Find where the given text appears and provide that cell's center as (X, Y) coordinate. 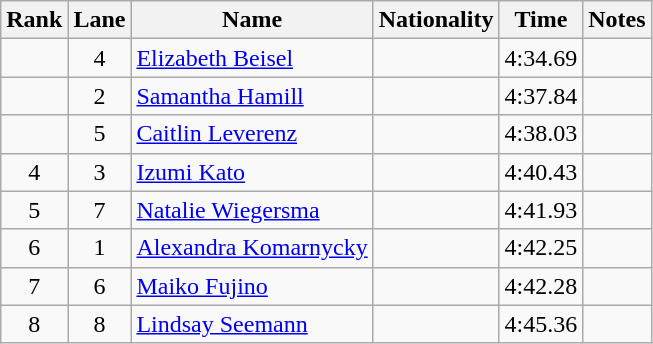
Izumi Kato (252, 172)
Caitlin Leverenz (252, 134)
4:41.93 (541, 210)
4:37.84 (541, 96)
4:34.69 (541, 58)
2 (100, 96)
Lindsay Seemann (252, 324)
Elizabeth Beisel (252, 58)
Time (541, 20)
4:45.36 (541, 324)
1 (100, 248)
4:38.03 (541, 134)
Notes (617, 20)
4:40.43 (541, 172)
4:42.28 (541, 286)
Maiko Fujino (252, 286)
Name (252, 20)
Rank (34, 20)
Natalie Wiegersma (252, 210)
Lane (100, 20)
4:42.25 (541, 248)
Alexandra Komarnycky (252, 248)
3 (100, 172)
Samantha Hamill (252, 96)
Nationality (436, 20)
